Output the [X, Y] coordinate of the center of the cell containing the given text.  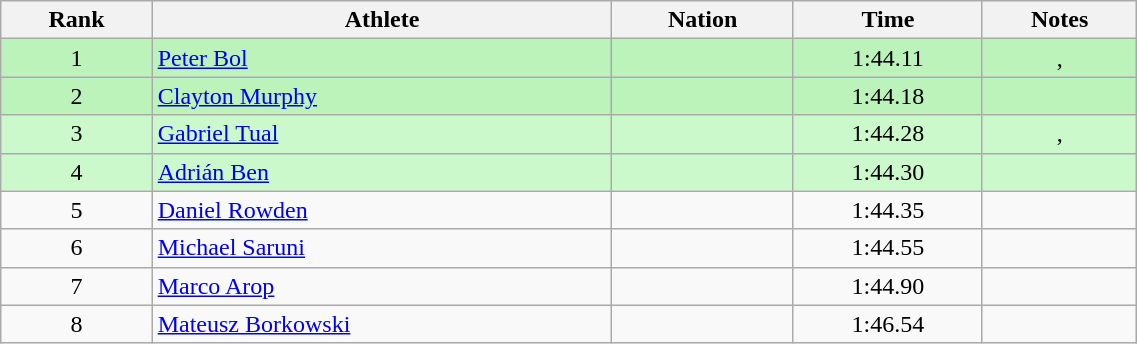
Daniel Rowden [382, 210]
1:44.30 [888, 172]
6 [76, 248]
Clayton Murphy [382, 96]
Rank [76, 20]
1:44.11 [888, 58]
Peter Bol [382, 58]
1:44.55 [888, 248]
7 [76, 286]
Nation [702, 20]
Mateusz Borkowski [382, 324]
Marco Arop [382, 286]
1 [76, 58]
Time [888, 20]
Gabriel Tual [382, 134]
Athlete [382, 20]
8 [76, 324]
2 [76, 96]
5 [76, 210]
1:44.90 [888, 286]
4 [76, 172]
Notes [1059, 20]
3 [76, 134]
Michael Saruni [382, 248]
1:44.18 [888, 96]
1:46.54 [888, 324]
Adrián Ben [382, 172]
1:44.28 [888, 134]
1:44.35 [888, 210]
